Detect which cell encompasses the target text, then output its (X, Y) center coordinate. 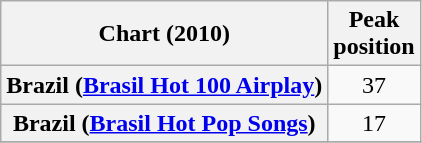
Peakposition (374, 34)
Chart (2010) (164, 34)
17 (374, 123)
Brazil (Brasil Hot 100 Airplay) (164, 85)
Brazil (Brasil Hot Pop Songs) (164, 123)
37 (374, 85)
